Pinpoint the cell where the given text exists, returning its (x, y) midpoint coordinate. 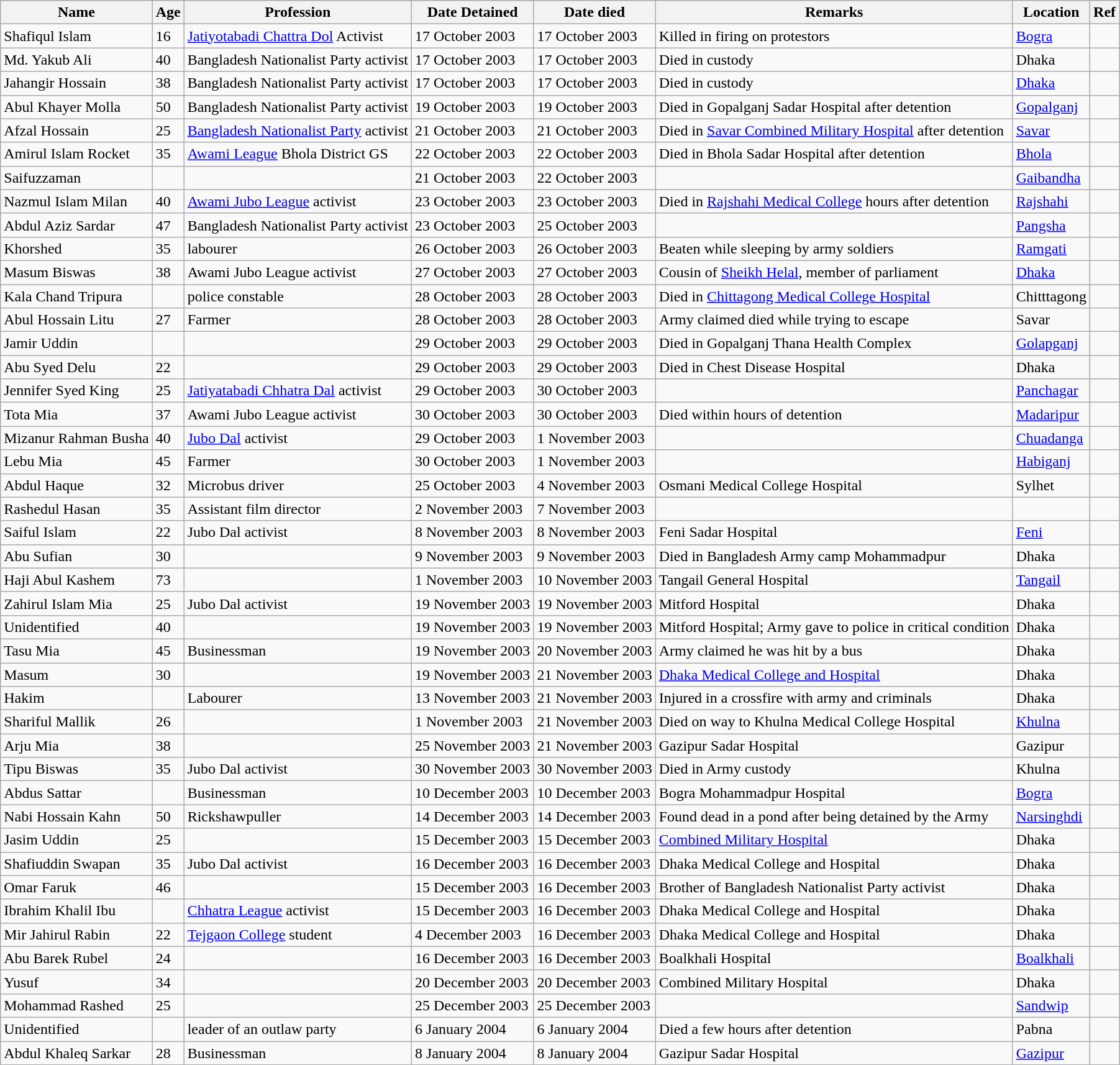
7 November 2003 (594, 509)
27 (168, 320)
20 November 2003 (594, 651)
16 (168, 36)
Rickshawpuller (298, 816)
Masum Biswas (76, 272)
Died a few hours after detention (834, 1029)
Died in Bhola Sadar Hospital after detention (834, 154)
Microbus driver (298, 485)
Abdul Khaleq Sarkar (76, 1053)
Feni (1051, 532)
Gopalganj (1051, 107)
Jahangir Hossain (76, 83)
Died on way to Khulna Medical College Hospital (834, 722)
Abdul Aziz Sardar (76, 225)
Yusuf (76, 982)
Mir Jahirul Rabin (76, 935)
Nazmul Islam Milan (76, 201)
2 November 2003 (473, 509)
28 (168, 1053)
Jatiyatabadi Chhatra Dal activist (298, 391)
Golapganj (1051, 344)
Tota Mia (76, 414)
Chitttagong (1051, 296)
Ramgati (1051, 249)
Died within hours of detention (834, 414)
Narsinghdi (1051, 816)
Cousin of Sheikh Helal, member of parliament (834, 272)
Abu Barek Rubel (76, 958)
Masum (76, 674)
10 November 2003 (594, 580)
Jasim Uddin (76, 840)
Abu Sufian (76, 556)
Tasu Mia (76, 651)
Hakim (76, 698)
Profession (298, 12)
Beaten while sleeping by army soldiers (834, 249)
Haji Abul Kashem (76, 580)
4 November 2003 (594, 485)
Jamir Uddin (76, 344)
34 (168, 982)
Died in Rajshahi Medical College hours after detention (834, 201)
Jennifer Syed King (76, 391)
13 November 2003 (473, 698)
Gaibandha (1051, 178)
Abul Khayer Molla (76, 107)
labourer (298, 249)
Saiful Islam (76, 532)
Zahirul Islam Mia (76, 603)
Madaripur (1051, 414)
Shafiqul Islam (76, 36)
Date Detained (473, 12)
Brother of Bangladesh Nationalist Party activist (834, 887)
Labourer (298, 698)
Panchagar (1051, 391)
Awami League Bhola District GS (298, 154)
73 (168, 580)
Kala Chand Tripura (76, 296)
Arju Mia (76, 746)
Died in Bangladesh Army camp Mohammadpur (834, 556)
Tangail (1051, 580)
Died in Army custody (834, 769)
Abu Syed Delu (76, 367)
Assistant film director (298, 509)
Died in Chittagong Medical College Hospital (834, 296)
Shariful Mallik (76, 722)
Injured in a crossfire with army and criminals (834, 698)
Sandwip (1051, 1005)
Tipu Biswas (76, 769)
Md. Yakub Ali (76, 60)
Boalkhali (1051, 958)
Location (1051, 12)
Afzal Hossain (76, 130)
47 (168, 225)
26 (168, 722)
46 (168, 887)
Abdul Haque (76, 485)
Remarks (834, 12)
Chhatra League activist (298, 911)
Saifuzzaman (76, 178)
Rajshahi (1051, 201)
Tejgaon College student (298, 935)
Name (76, 12)
32 (168, 485)
24 (168, 958)
Pangsha (1051, 225)
Sylhet (1051, 485)
Died in Chest Disease Hospital (834, 367)
Died in Gopalganj Thana Health Complex (834, 344)
Age (168, 12)
Ref (1104, 12)
4 December 2003 (473, 935)
25 November 2003 (473, 746)
Amirul Islam Rocket (76, 154)
Pabna (1051, 1029)
Shafiuddin Swapan (76, 864)
Jatiyotabadi Chattra Dol Activist (298, 36)
Bhola (1051, 154)
Lebu Mia (76, 462)
Feni Sadar Hospital (834, 532)
Khorshed (76, 249)
Omar Faruk (76, 887)
Chuadanga (1051, 438)
Mitford Hospital (834, 603)
Mizanur Rahman Busha (76, 438)
Died in Gopalganj Sadar Hospital after detention (834, 107)
Mitford Hospital; Army gave to police in critical condition (834, 627)
Date died (594, 12)
Found dead in a pond after being detained by the Army (834, 816)
Abul Hossain Litu (76, 320)
Died in Savar Combined Military Hospital after detention (834, 130)
Boalkhali Hospital (834, 958)
37 (168, 414)
Bogra Mohammadpur Hospital (834, 793)
Army claimed he was hit by a bus (834, 651)
Osmani Medical College Hospital (834, 485)
leader of an outlaw party (298, 1029)
Mohammad Rashed (76, 1005)
Rashedul Hasan (76, 509)
Tangail General Hospital (834, 580)
police constable (298, 296)
Abdus Sattar (76, 793)
Army claimed died while trying to escape (834, 320)
Killed in firing on protestors (834, 36)
Ibrahim Khalil Ibu (76, 911)
Nabi Hossain Kahn (76, 816)
Habiganj (1051, 462)
